Extract the (X, Y) coordinate from the center of the cell holding the provided text.  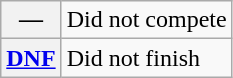
— (31, 20)
Did not compete (146, 20)
DNF (31, 58)
Did not finish (146, 58)
